Return the [x, y] coordinate for the center point of the cell that contains the specified text.  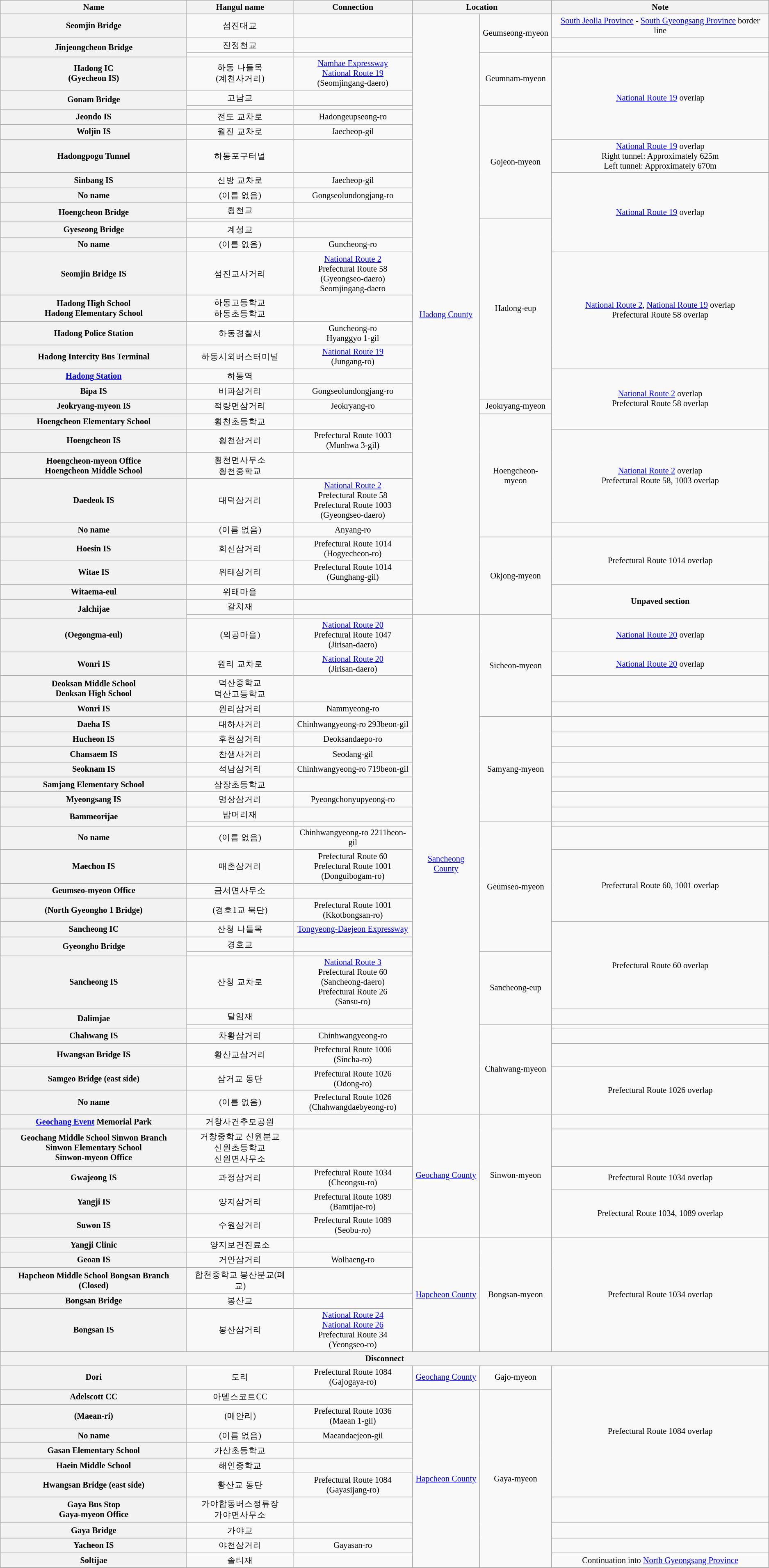
하동시외버스터미널 [240, 357]
거창사건추모공원 [240, 1122]
Gonam Bridge [94, 100]
신방 교차로 [240, 181]
Maechon IS [94, 866]
Sancheong IC [94, 929]
South Jeolla Province - South Gyeongsang Province border line [660, 26]
Prefectural Route 1034, 1089 overlap [660, 1214]
가야교 [240, 1530]
원리삼거리 [240, 709]
Sinwon-myeon [516, 1175]
Dalimjae [94, 1018]
Geochang Middle School Sinwon BranchSinwon Elementary SchoolSinwon-myeon Office [94, 1148]
(Oegongma-eul) [94, 635]
Unpaved section [660, 601]
삼거교 동단 [240, 1079]
차황삼거리 [240, 1035]
Jalchijae [94, 609]
Hucheon IS [94, 739]
삼장초등학교 [240, 784]
Bongsan IS [94, 1330]
석남삼거리 [240, 770]
Dori [94, 1377]
Continuation into North Gyeongsang Province [660, 1561]
Seomjin Bridge IS [94, 274]
Gaya Bus StopGaya-myeon Office [94, 1510]
Pyeongchonyupyeong-ro [353, 799]
National Route 2, National Route 19 overlapPrefectural Route 58 overlap [660, 310]
(경호1교 북단) [240, 910]
도리 [240, 1377]
Geumseo-myeon [516, 887]
National Route 2Prefectural Route 58Prefectural Route 1003(Gyeongseo-daero) [353, 500]
Prefectural Route 60, 1001 overlap [660, 886]
Jinjeongcheon Bridge [94, 47]
섬진교사거리 [240, 274]
Prefectural Route 1014 overlap [660, 560]
Hadong-eup [516, 309]
Deoksan Middle SchoolDeoksan High School [94, 688]
Location [481, 7]
Tongyeong-Daejeon Expressway [353, 929]
경호교 [240, 944]
수원삼거리 [240, 1225]
Prefectural Route 1014(Hogyecheon-ro) [353, 549]
Witaema-eul [94, 592]
Prefectural Route 1084(Gajogaya-ro) [353, 1377]
야천삼거리 [240, 1545]
Prefectural Route 1084 overlap [660, 1431]
Suwon IS [94, 1225]
Hadong Station [94, 376]
Name [94, 7]
비파삼거리 [240, 391]
황산교 동단 [240, 1485]
Samgeo Bridge (east side) [94, 1079]
명상삼거리 [240, 799]
Soltijae [94, 1561]
Bongsan Bridge [94, 1301]
Haein Middle School [94, 1465]
Hadongeupseong-ro [353, 117]
아델스코트CC [240, 1397]
가야합동버스정류장가야면사무소 [240, 1510]
Seodang-gil [353, 754]
횡천삼거리 [240, 441]
찬샘사거리 [240, 754]
Hoesin IS [94, 549]
매촌삼거리 [240, 866]
후천삼거리 [240, 739]
Note [660, 7]
National Route 2Prefectural Route 58(Gyeongseo-daero)Seomjingang-daero [353, 274]
산청 교차로 [240, 982]
National Route 20Prefectural Route 1047(Jirisan-daero) [353, 635]
Gayasan-ro [353, 1545]
Prefectural Route 1084(Gayasijang-ro) [353, 1485]
횡천초등학교 [240, 421]
National Route 19 overlapRight tunnel: Approximately 625mLeft tunnel: Approximately 670m [660, 156]
Namhae ExpresswayNational Route 19(Seomjingang-daero) [353, 73]
Gojeon-myeon [516, 162]
해인중학교 [240, 1465]
봉산교 [240, 1301]
Samyang-myeon [516, 770]
(매안리) [240, 1416]
Hwangsan Bridge IS [94, 1055]
Yacheon IS [94, 1545]
Hangul name [240, 7]
Wolhaeng-ro [353, 1259]
Seoknam IS [94, 770]
Prefectural Route 1034(Cheongsu-ro) [353, 1178]
Daedeok IS [94, 500]
봉산삼거리 [240, 1330]
위태마을 [240, 592]
Hadong IC(Gyecheon IS) [94, 73]
횡천교 [240, 210]
Disconnect [385, 1359]
Prefectural Route 60Prefectural Route 1001(Donguibogam-ro) [353, 866]
위태삼거리 [240, 572]
Prefectural Route 1026(Chahwangdaebyeong-ro) [353, 1102]
Jeokryang-ro [353, 406]
하동역 [240, 376]
(외공마을) [240, 635]
Woljin IS [94, 132]
계성교 [240, 230]
Yangji Clinic [94, 1245]
Hapcheon Middle School Bongsan Branch (Closed) [94, 1280]
Geoan IS [94, 1259]
대하사거리 [240, 725]
Nammyeong-ro [353, 709]
전도 교차로 [240, 117]
Bammeorijae [94, 816]
Guncheong-roHyanggyo 1-gil [353, 333]
하동경찰서 [240, 333]
Prefectural Route 1036(Maean 1-gil) [353, 1416]
Adelscott CC [94, 1397]
Prefectural Route 1001(Kkotbongsan-ro) [353, 910]
갈치재 [240, 607]
Hadong High SchoolHadong Elementary School [94, 309]
Hadong County [446, 314]
Guncheong-ro [353, 245]
밤머리재 [240, 815]
과정삼거리 [240, 1178]
Gajo-myeon [516, 1377]
양지보건진료소 [240, 1245]
Gyeongho Bridge [94, 946]
Chansaem IS [94, 754]
Chinhwangyeong-ro 719beon-gil [353, 770]
National Route 24National Route 26Prefectural Route 34(Yeongseo-ro) [353, 1330]
National Route 2 overlapPrefectural Route 58 overlap [660, 399]
Connection [353, 7]
Deoksandaepo-ro [353, 739]
Chinhwangyeong-ro 2211beon-gil [353, 838]
Prefectural Route 1026 overlap [660, 1090]
National Route 2 overlapPrefectural Route 58, 1003 overlap [660, 475]
월진 교차로 [240, 132]
Myeongsang IS [94, 799]
Hoengcheon Bridge [94, 212]
양지삼거리 [240, 1202]
섬진대교 [240, 26]
Hoengcheon Elementary School [94, 421]
National Route 19(Jungang-ro) [353, 357]
Witae IS [94, 572]
Hoengcheon IS [94, 441]
Okjong-myeon [516, 576]
가산초등학교 [240, 1451]
(Maean-ri) [94, 1416]
Gaya Bridge [94, 1530]
회신삼거리 [240, 549]
Sinbang IS [94, 181]
거창중학교 신원분교신원초등학교신원면사무소 [240, 1148]
Jeondo IS [94, 117]
Gasan Elementary School [94, 1451]
Chinhwangyeong-ro 293beon-gil [353, 725]
Geumseo-myeon Office [94, 890]
하동고등학교하동초등학교 [240, 309]
금서면사무소 [240, 890]
Hadong Intercity Bus Terminal [94, 357]
황산교삼거리 [240, 1055]
Hwangsan Bridge (east side) [94, 1485]
덕산중학교덕산고등학교 [240, 688]
National Route 20(Jirisan-daero) [353, 664]
고남교 [240, 98]
Daeha IS [94, 725]
Hadong Police Station [94, 333]
National Route 3Prefectural Route 60(Sancheong-daero)Prefectural Route 26(Sansu-ro) [353, 982]
Yangji IS [94, 1202]
Prefectural Route 1003(Munhwa 3-gil) [353, 441]
하동 나들목(계천사거리) [240, 73]
Prefectural Route 1026(Odong-ro) [353, 1079]
Chahwang-myeon [516, 1069]
Sicheon-myeon [516, 665]
횡천면사무소횡천중학교 [240, 466]
Chinhwangyeong-ro [353, 1035]
Sancheong County [446, 864]
원리 교차로 [240, 664]
Gyeseong Bridge [94, 230]
Prefectural Route 60 overlap [660, 965]
Hoengcheon-myeon OfficeHoengcheon Middle School [94, 466]
Maeandaejeon-gil [353, 1435]
Prefectural Route 1089(Seobu-ro) [353, 1225]
Geumseong-myeon [516, 33]
Gaya-myeon [516, 1479]
Jeokryang-myeon [516, 406]
하동포구터널 [240, 156]
Samjang Elementary School [94, 784]
Sancheong-eup [516, 988]
Hadongpogu Tunnel [94, 156]
Geumnam-myeon [516, 79]
적량면삼거리 [240, 406]
산청 나들목 [240, 929]
Gwajeong IS [94, 1178]
거안삼거리 [240, 1259]
솔티재 [240, 1561]
대덕삼거리 [240, 500]
달임재 [240, 1017]
Anyang-ro [353, 529]
Geochang Event Memorial Park [94, 1122]
Bipa IS [94, 391]
Prefectural Route 1089(Bamtijae-ro) [353, 1202]
Bongsan-myeon [516, 1294]
Hoengcheon-myeon [516, 475]
합천중학교 봉산분교(폐교) [240, 1280]
진정천교 [240, 45]
(North Gyeongho 1 Bridge) [94, 910]
Seomjin Bridge [94, 26]
Prefectural Route 1014(Gunghang-gil) [353, 572]
Chahwang IS [94, 1035]
Jeokryang-myeon IS [94, 406]
Sancheong IS [94, 982]
Prefectural Route 1006(Sincha-ro) [353, 1055]
